For the text-containing cell, return its midpoint in [x, y] coordinate format. 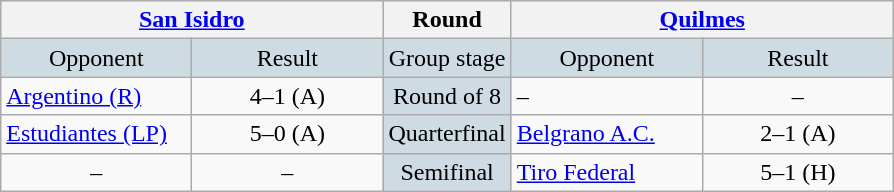
Tiro Federal [606, 172]
5–1 (H) [798, 172]
Estudiantes (LP) [96, 134]
4–1 (A) [288, 96]
Round [447, 20]
Belgrano A.C. [606, 134]
5–0 (A) [288, 134]
Quilmes [702, 20]
Semifinal [447, 172]
San Isidro [192, 20]
Argentino (R) [96, 96]
Round of 8 [447, 96]
Group stage [447, 58]
2–1 (A) [798, 134]
Quarterfinal [447, 134]
